Scan for the cell matching the given text and deliver its [X, Y] coordinate at center. 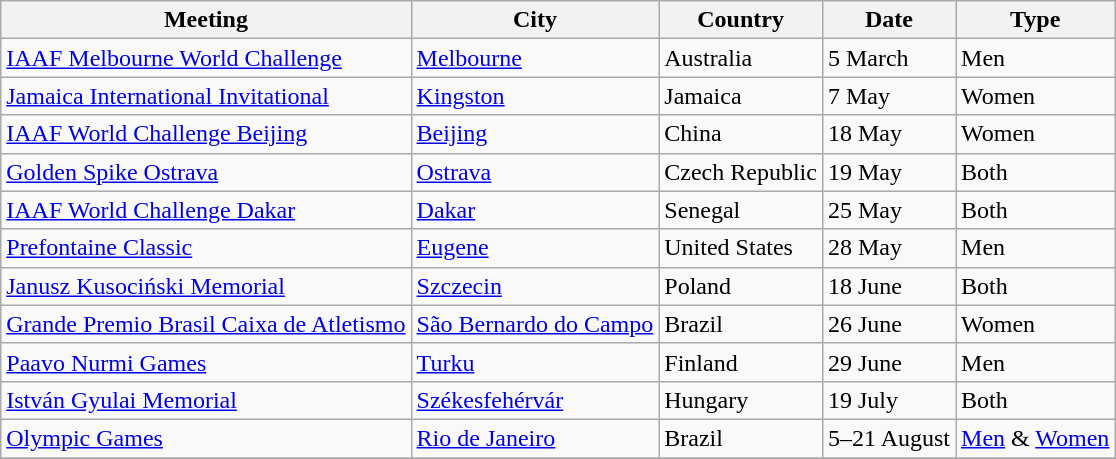
Poland [741, 286]
5–21 August [888, 438]
Turku [535, 362]
Country [741, 20]
István Gyulai Memorial [206, 400]
United States [741, 248]
Grande Premio Brasil Caixa de Atletismo [206, 324]
Meeting [206, 20]
Szczecin [535, 286]
Finland [741, 362]
IAAF Melbourne World Challenge [206, 58]
Czech Republic [741, 172]
Prefontaine Classic [206, 248]
Paavo Nurmi Games [206, 362]
Székesfehérvár [535, 400]
18 May [888, 134]
IAAF World Challenge Beijing [206, 134]
Senegal [741, 210]
City [535, 20]
Kingston [535, 96]
Jamaica International Invitational [206, 96]
Golden Spike Ostrava [206, 172]
7 May [888, 96]
Men & Women [1036, 438]
Eugene [535, 248]
China [741, 134]
Dakar [535, 210]
Date [888, 20]
26 June [888, 324]
Janusz Kusociński Memorial [206, 286]
Australia [741, 58]
Hungary [741, 400]
IAAF World Challenge Dakar [206, 210]
28 May [888, 248]
Rio de Janeiro [535, 438]
Beijing [535, 134]
Jamaica [741, 96]
Ostrava [535, 172]
25 May [888, 210]
Melbourne [535, 58]
19 July [888, 400]
São Bernardo do Campo [535, 324]
Olympic Games [206, 438]
18 June [888, 286]
Type [1036, 20]
19 May [888, 172]
29 June [888, 362]
5 March [888, 58]
